Find where the given text appears and provide that cell's center as (X, Y) coordinate. 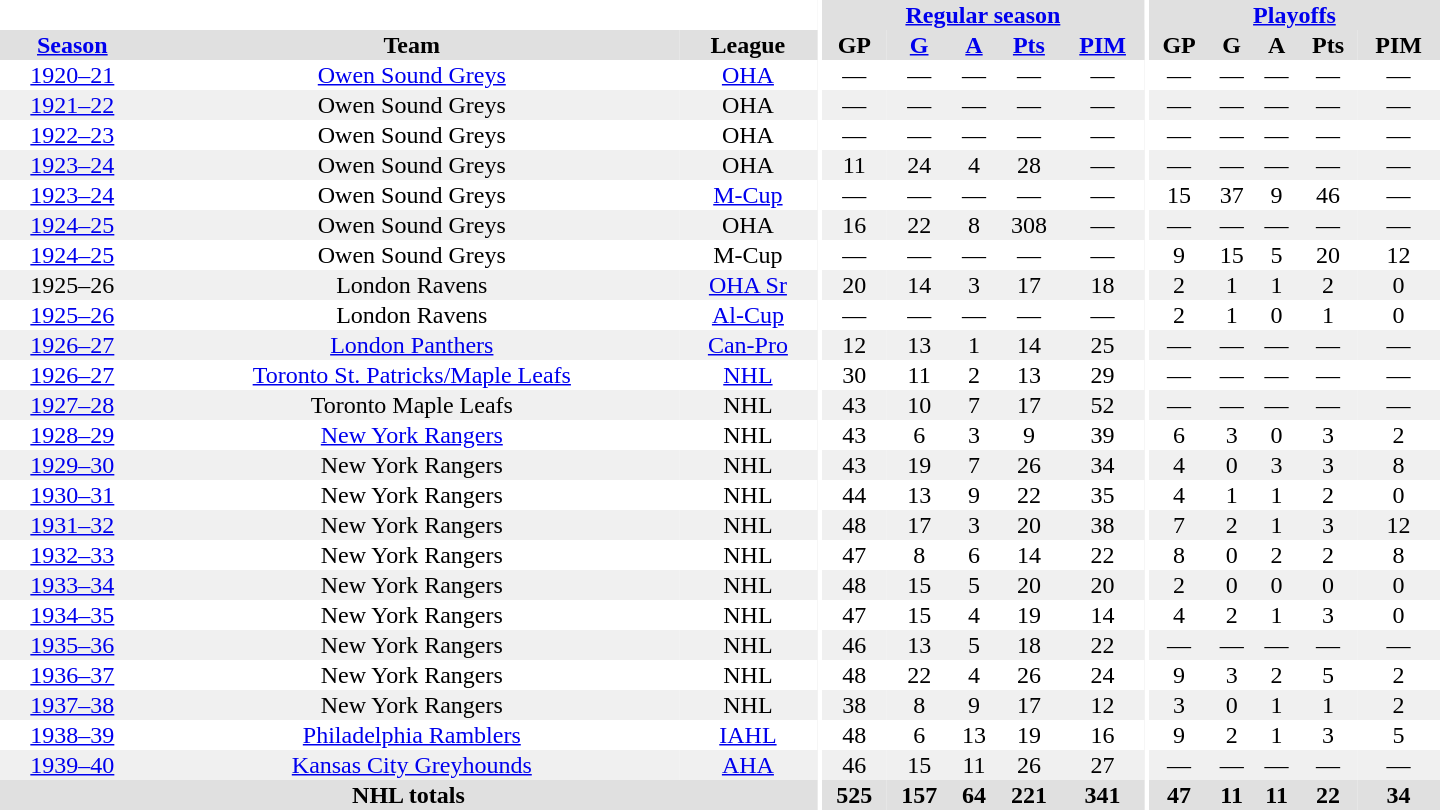
Philadelphia Ramblers (412, 735)
League (748, 45)
Toronto St. Patricks/Maple Leafs (412, 375)
341 (1102, 795)
London Panthers (412, 345)
1935–36 (72, 645)
44 (854, 495)
1928–29 (72, 435)
37 (1232, 195)
52 (1102, 405)
1929–30 (72, 465)
Can-Pro (748, 345)
Toronto Maple Leafs (412, 405)
64 (974, 795)
25 (1102, 345)
35 (1102, 495)
1921–22 (72, 105)
308 (1028, 225)
Al-Cup (748, 315)
Kansas City Greyhounds (412, 765)
Regular season (983, 15)
AHA (748, 765)
Team (412, 45)
1938–39 (72, 735)
28 (1028, 165)
IAHL (748, 735)
1930–31 (72, 495)
1939–40 (72, 765)
27 (1102, 765)
157 (920, 795)
1927–28 (72, 405)
525 (854, 795)
221 (1028, 795)
1937–38 (72, 705)
1920–21 (72, 75)
1936–37 (72, 675)
1931–32 (72, 525)
1933–34 (72, 585)
30 (854, 375)
10 (920, 405)
OHA Sr (748, 285)
NHL totals (408, 795)
Season (72, 45)
Playoffs (1294, 15)
1922–23 (72, 135)
1932–33 (72, 555)
29 (1102, 375)
1934–35 (72, 615)
39 (1102, 435)
